Determine the [X, Y] coordinate at the center of the cell enclosing the given text.  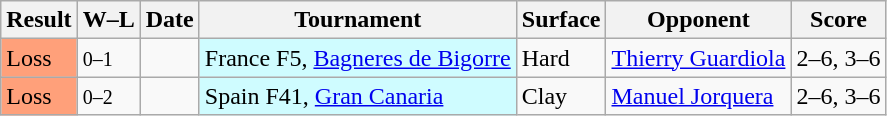
Surface [561, 20]
0–1 [108, 58]
Thierry Guardiola [698, 58]
Date [170, 20]
0–2 [108, 96]
Opponent [698, 20]
Hard [561, 58]
Spain F41, Gran Canaria [358, 96]
Manuel Jorquera [698, 96]
France F5, Bagneres de Bigorre [358, 58]
Score [838, 20]
Result [39, 20]
Tournament [358, 20]
Clay [561, 96]
W–L [108, 20]
